Capture the cell that displays the provided text and extract its (X, Y) central coordinate. 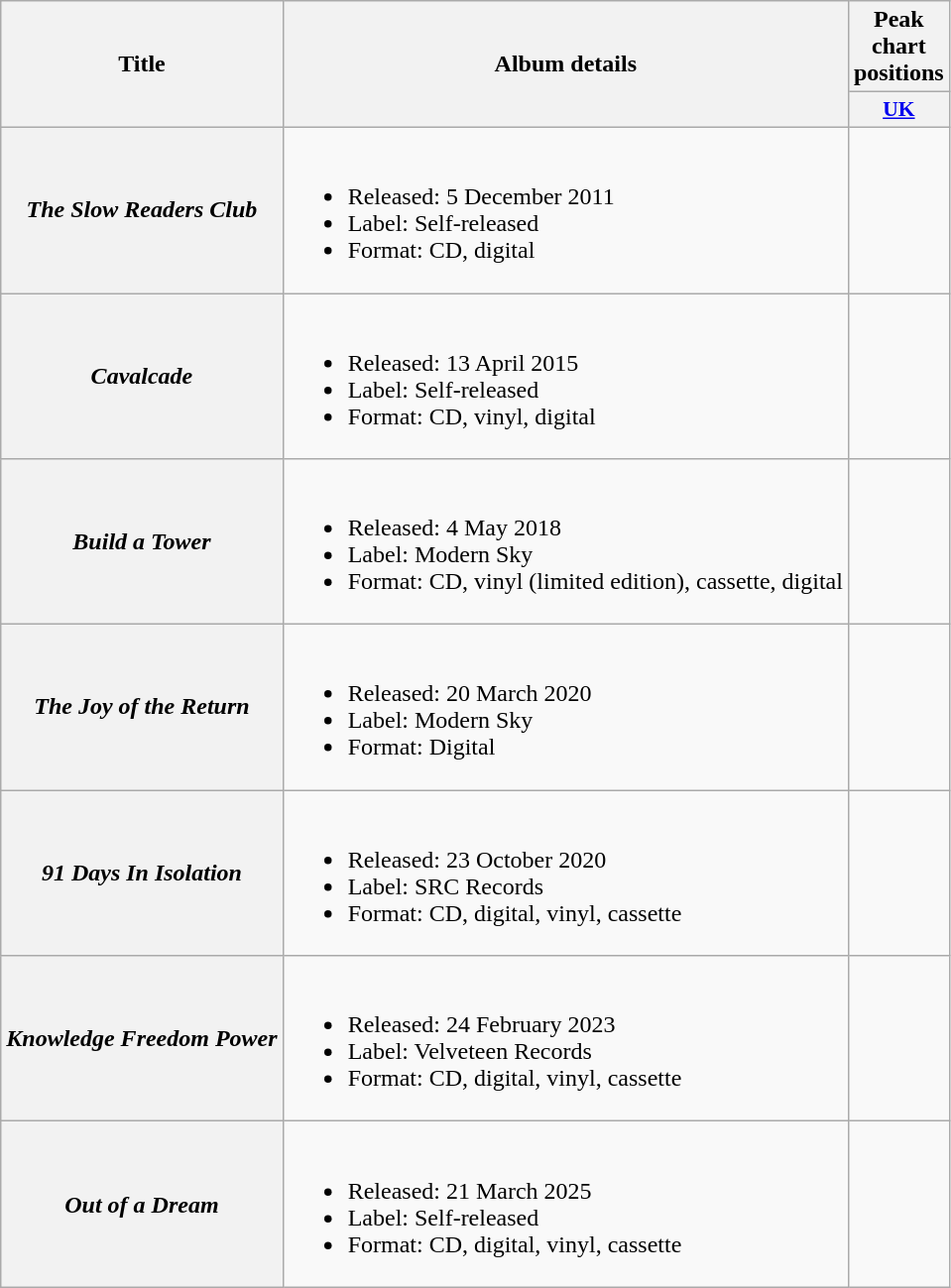
Released: 23 October 2020Label: SRC RecordsFormat: CD, digital, vinyl, cassette (565, 873)
Build a Tower (142, 541)
Out of a Dream (142, 1204)
Cavalcade (142, 377)
Released: 13 April 2015Label: Self-releasedFormat: CD, vinyl, digital (565, 377)
UK (898, 110)
Peak chart positions (898, 47)
Knowledge Freedom Power (142, 1039)
91 Days In Isolation (142, 873)
Released: 24 February 2023Label: Velveteen RecordsFormat: CD, digital, vinyl, cassette (565, 1039)
Released: 4 May 2018Label: Modern SkyFormat: CD, vinyl (limited edition), cassette, digital (565, 541)
Released: 21 March 2025Label: Self-releasedFormat: CD, digital, vinyl, cassette (565, 1204)
Released: 20 March 2020Label: Modern SkyFormat: Digital (565, 708)
Released: 5 December 2011Label: Self-releasedFormat: CD, digital (565, 210)
Album details (565, 64)
Title (142, 64)
The Joy of the Return (142, 708)
The Slow Readers Club (142, 210)
